Extract the [X, Y] coordinate from the center of the cell holding the provided text.  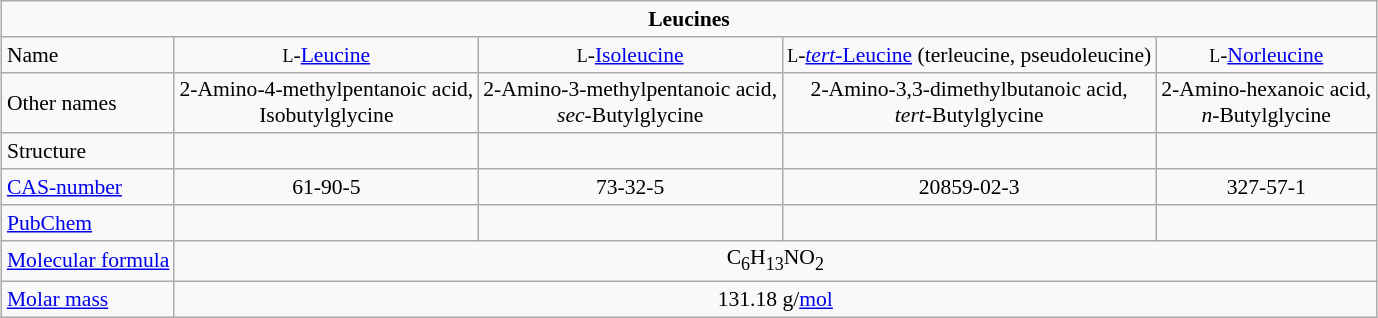
2-Amino-4-methylpentanoic acid,Isobutylglycine [326, 102]
PubChem [88, 223]
L-tert-Leucine (terleucine, pseudoleucine) [969, 55]
L-Leucine [326, 55]
Molecular formula [88, 260]
61-90-5 [326, 187]
Other names [88, 102]
C6H13NO2 [775, 260]
20859-02-3 [969, 187]
CAS-number [88, 187]
Leucines [689, 19]
131.18 g/mol [775, 300]
2-Amino-hexanoic acid,n-Butylglycine [1266, 102]
2-Amino-3-methylpentanoic acid,sec-Butylglycine [630, 102]
2-Amino-3,3-dimethylbutanoic acid,tert-Butylglycine [969, 102]
L-Isoleucine [630, 55]
Structure [88, 152]
L-Norleucine [1266, 55]
73-32-5 [630, 187]
Molar mass [88, 300]
Name [88, 55]
327-57-1 [1266, 187]
